Search for the cell housing the specified text and yield its [X, Y] center coordinate. 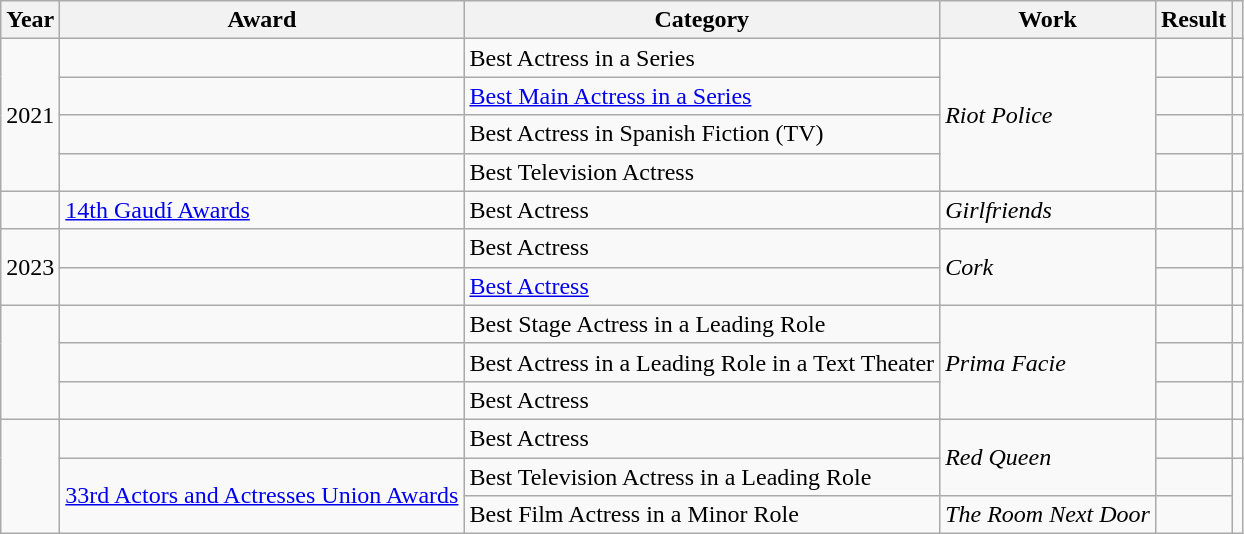
Best Actress in Spanish Fiction (TV) [702, 134]
Result [1193, 20]
14th Gaudí Awards [262, 210]
2023 [30, 267]
Category [702, 20]
Best Actress in a Series [702, 58]
2021 [30, 115]
Best Film Actress in a Minor Role [702, 515]
The Room Next Door [1048, 515]
Girlfriends [1048, 210]
Year [30, 20]
Red Queen [1048, 457]
Riot Police [1048, 115]
Cork [1048, 267]
Best Television Actress [702, 172]
Best Television Actress in a Leading Role [702, 477]
Best Main Actress in a Series [702, 96]
Award [262, 20]
33rd Actors and Actresses Union Awards [262, 496]
Work [1048, 20]
Prima Facie [1048, 362]
Best Actress in a Leading Role in a Text Theater [702, 362]
Best Stage Actress in a Leading Role [702, 324]
